Search for the cell housing the specified text and yield its [X, Y] center coordinate. 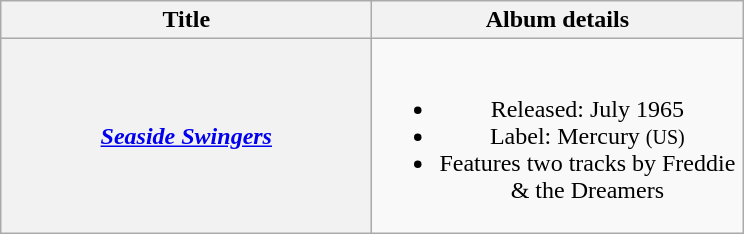
Seaside Swingers [186, 136]
Title [186, 20]
Released: July 1965Label: Mercury (US)Features two tracks by Freddie & the Dreamers [558, 136]
Album details [558, 20]
